Determine the (X, Y) coordinate at the center of the cell enclosing the given text.  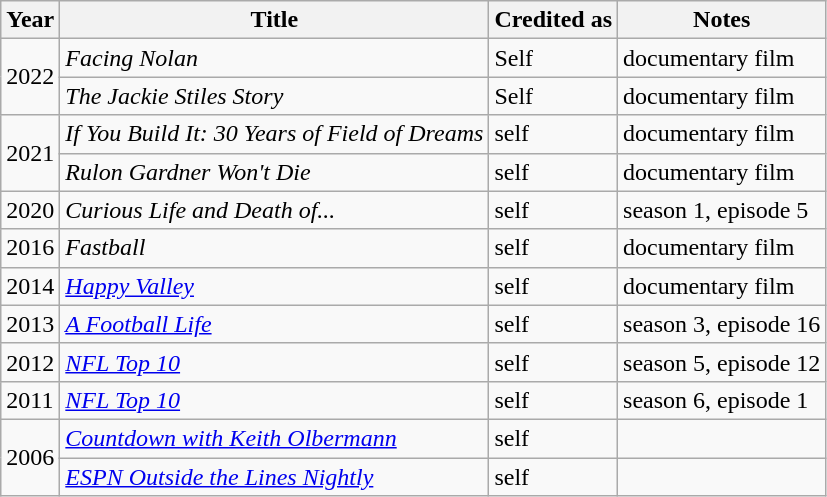
Countdown with Keith Olbermann (274, 438)
Notes (722, 20)
ESPN Outside the Lines Nightly (274, 477)
If You Build It: 30 Years of Field of Dreams (274, 134)
2006 (30, 457)
2021 (30, 153)
2014 (30, 286)
Rulon Gardner Won't Die (274, 172)
2011 (30, 400)
2022 (30, 77)
2012 (30, 362)
season 5, episode 12 (722, 362)
2020 (30, 210)
Credited as (554, 20)
2013 (30, 324)
Facing Nolan (274, 58)
Year (30, 20)
2016 (30, 248)
Fastball (274, 248)
Title (274, 20)
season 1, episode 5 (722, 210)
A Football Life (274, 324)
Happy Valley (274, 286)
The Jackie Stiles Story (274, 96)
season 3, episode 16 (722, 324)
season 6, episode 1 (722, 400)
Curious Life and Death of... (274, 210)
